Output the (x, y) coordinate of the center of the cell containing the given text.  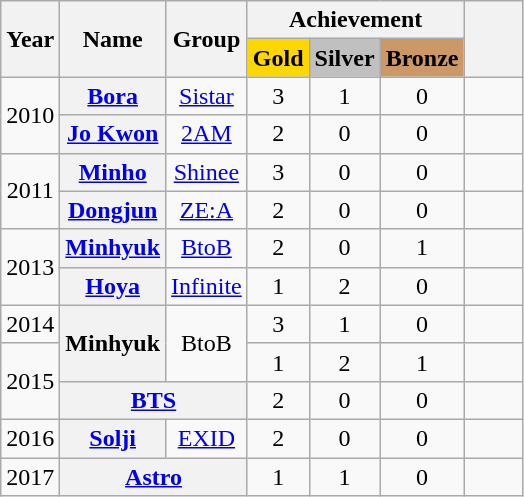
Silver (344, 58)
Bora (113, 96)
Minho (113, 172)
Solji (113, 438)
Name (113, 39)
Shinee (207, 172)
Infinite (207, 286)
2014 (30, 324)
2013 (30, 267)
2011 (30, 191)
Astro (154, 477)
EXID (207, 438)
Group (207, 39)
2010 (30, 115)
2AM (207, 134)
BTS (154, 400)
Achievement (356, 20)
2017 (30, 477)
Sistar (207, 96)
2016 (30, 438)
Year (30, 39)
Gold (278, 58)
2015 (30, 381)
Jo Kwon (113, 134)
Hoya (113, 286)
Dongjun (113, 210)
ZE:A (207, 210)
Bronze (422, 58)
